Determine the [x, y] coordinate at the center of the cell enclosing the given text.  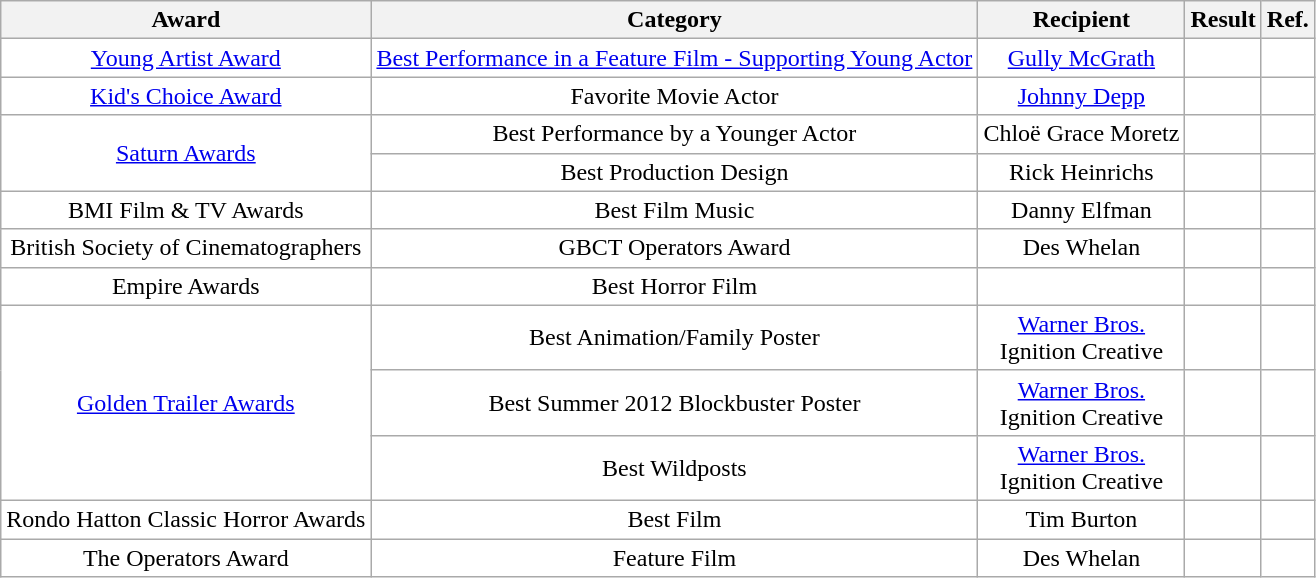
Category [674, 20]
Best Wildposts [674, 468]
Best Film Music [674, 210]
Empire Awards [186, 286]
Chloë Grace Moretz [1082, 134]
British Society of Cinematographers [186, 248]
Saturn Awards [186, 153]
Recipient [1082, 20]
Best Film [674, 519]
Ref. [1288, 20]
Feature Film [674, 557]
Result [1223, 20]
The Operators Award [186, 557]
Johnny Depp [1082, 96]
GBCT Operators Award [674, 248]
Best Performance by a Younger Actor [674, 134]
Favorite Movie Actor [674, 96]
Best Animation/Family Poster [674, 338]
Gully McGrath [1082, 58]
Rick Heinrichs [1082, 172]
Young Artist Award [186, 58]
Golden Trailer Awards [186, 402]
Rondo Hatton Classic Horror Awards [186, 519]
Best Production Design [674, 172]
Kid's Choice Award [186, 96]
Danny Elfman [1082, 210]
Best Horror Film [674, 286]
Best Summer 2012 Blockbuster Poster [674, 402]
Award [186, 20]
Tim Burton [1082, 519]
BMI Film & TV Awards [186, 210]
Best Performance in a Feature Film - Supporting Young Actor [674, 58]
